Provide the [x, y] coordinate of the cell's center where the given text is located.  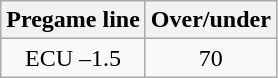
70 [210, 58]
Pregame line [74, 20]
Over/under [210, 20]
ECU –1.5 [74, 58]
